Scan for the cell matching the given text and deliver its (X, Y) coordinate at center. 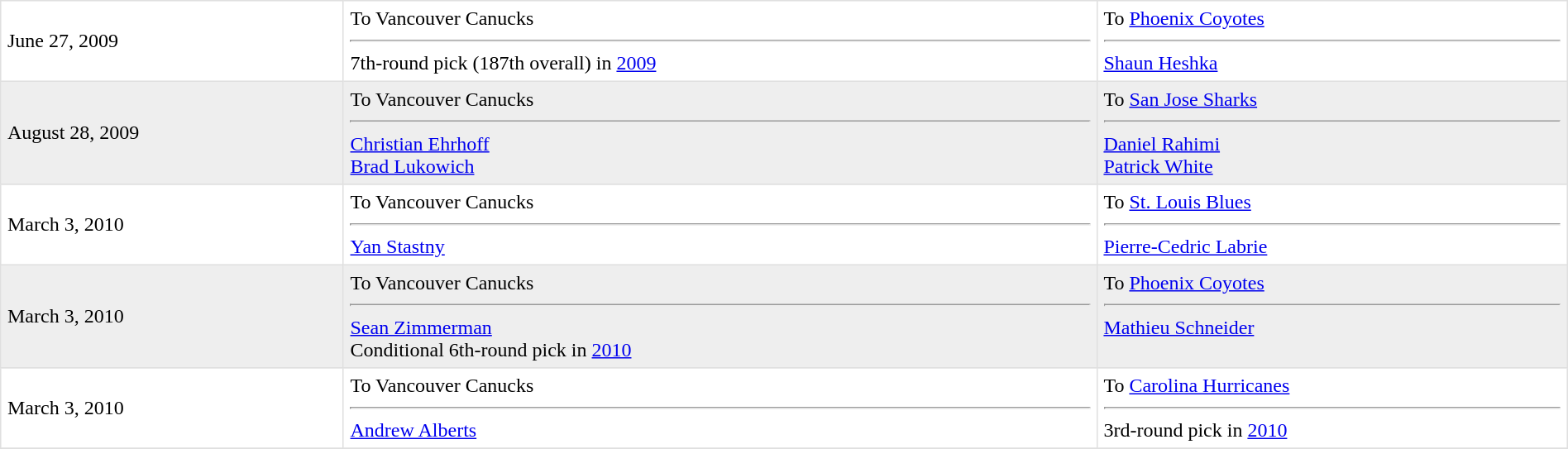
June 27, 2009 (172, 41)
To Phoenix CoyotesMathieu Schneider (1331, 316)
To Carolina Hurricanes3rd-round pick in 2010 (1331, 408)
To San Jose SharksDaniel RahimiPatrick White (1331, 132)
To Vancouver CanucksChristian EhrhoffBrad Lukowich (719, 132)
To Vancouver CanucksYan Stastny (719, 225)
To Vancouver CanucksAndrew Alberts (719, 408)
To Phoenix CoyotesShaun Heshka (1331, 41)
To Vancouver CanucksSean ZimmermanConditional 6th-round pick in 2010 (719, 316)
August 28, 2009 (172, 132)
To Vancouver Canucks7th-round pick (187th overall) in 2009 (719, 41)
To St. Louis BluesPierre-Cedric Labrie (1331, 225)
